For the text-containing cell, return its midpoint in (x, y) coordinate format. 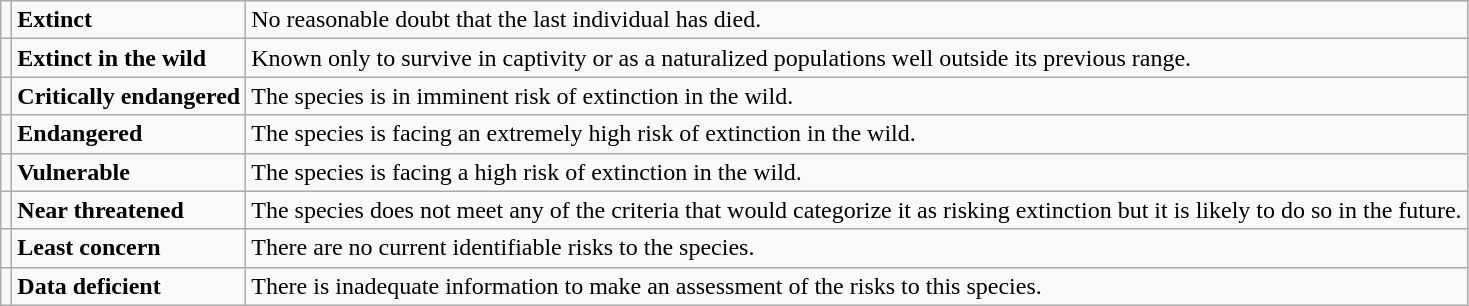
There is inadequate information to make an assessment of the risks to this species. (856, 286)
Extinct (129, 20)
Data deficient (129, 286)
Endangered (129, 134)
Near threatened (129, 210)
Least concern (129, 248)
There are no current identifiable risks to the species. (856, 248)
Known only to survive in captivity or as a naturalized populations well outside its previous range. (856, 58)
The species does not meet any of the criteria that would categorize it as risking extinction but it is likely to do so in the future. (856, 210)
Extinct in the wild (129, 58)
The species is in imminent risk of extinction in the wild. (856, 96)
No reasonable doubt that the last individual has died. (856, 20)
Vulnerable (129, 172)
The species is facing a high risk of extinction in the wild. (856, 172)
The species is facing an extremely high risk of extinction in the wild. (856, 134)
Critically endangered (129, 96)
